Detect which cell encompasses the target text, then output its [x, y] center coordinate. 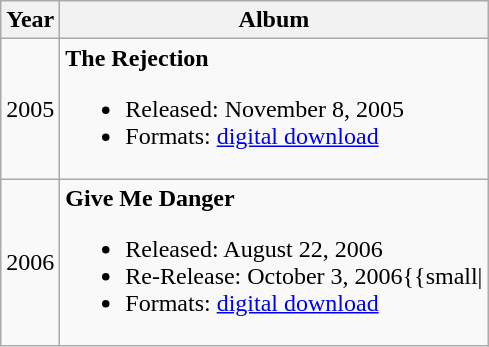
The RejectionReleased: November 8, 2005Formats: digital download [274, 109]
2005 [30, 109]
2006 [30, 262]
Album [274, 20]
Year [30, 20]
Give Me DangerReleased: August 22, 2006Re-Release: October 3, 2006{{small|Formats: digital download [274, 262]
